Return (X, Y) of the center of cell containing provided text 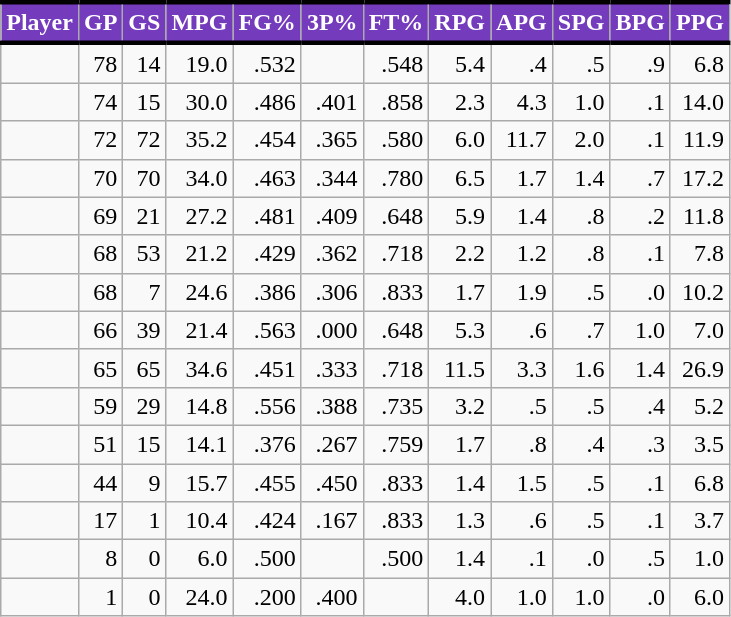
.000 (332, 330)
.429 (267, 254)
3.5 (700, 444)
.548 (396, 63)
.454 (267, 140)
.486 (267, 102)
14.1 (200, 444)
10.2 (700, 292)
7 (144, 292)
.481 (267, 216)
21.4 (200, 330)
.580 (396, 140)
.451 (267, 368)
2.0 (581, 140)
FT% (396, 22)
53 (144, 254)
59 (100, 406)
5.2 (700, 406)
27.2 (200, 216)
PPG (700, 22)
1.2 (522, 254)
78 (100, 63)
1.5 (522, 483)
3.3 (522, 368)
11.7 (522, 140)
.780 (396, 178)
21.2 (200, 254)
.556 (267, 406)
35.2 (200, 140)
.306 (332, 292)
.365 (332, 140)
APG (522, 22)
1.9 (522, 292)
15.7 (200, 483)
GS (144, 22)
.167 (332, 521)
.362 (332, 254)
7.8 (700, 254)
.388 (332, 406)
17 (100, 521)
MPG (200, 22)
5.4 (460, 63)
.735 (396, 406)
69 (100, 216)
4.3 (522, 102)
14.0 (700, 102)
.532 (267, 63)
11.5 (460, 368)
9 (144, 483)
17.2 (700, 178)
26.9 (700, 368)
66 (100, 330)
14 (144, 63)
.450 (332, 483)
1.3 (460, 521)
21 (144, 216)
34.0 (200, 178)
.344 (332, 178)
3P% (332, 22)
.267 (332, 444)
24.0 (200, 597)
.463 (267, 178)
.200 (267, 597)
BPG (640, 22)
.401 (332, 102)
FG% (267, 22)
30.0 (200, 102)
.2 (640, 216)
10.4 (200, 521)
74 (100, 102)
.455 (267, 483)
4.0 (460, 597)
RPG (460, 22)
8 (100, 559)
5.3 (460, 330)
29 (144, 406)
11.9 (700, 140)
3.7 (700, 521)
34.6 (200, 368)
3.2 (460, 406)
6.5 (460, 178)
.333 (332, 368)
11.8 (700, 216)
.400 (332, 597)
14.8 (200, 406)
51 (100, 444)
.3 (640, 444)
39 (144, 330)
2.2 (460, 254)
1.6 (581, 368)
GP (100, 22)
19.0 (200, 63)
5.9 (460, 216)
.386 (267, 292)
7.0 (700, 330)
.563 (267, 330)
44 (100, 483)
.409 (332, 216)
.759 (396, 444)
SPG (581, 22)
2.3 (460, 102)
24.6 (200, 292)
.9 (640, 63)
.424 (267, 521)
.858 (396, 102)
.376 (267, 444)
Player (40, 22)
